Pinpoint the cell where the given text exists, returning its (X, Y) midpoint coordinate. 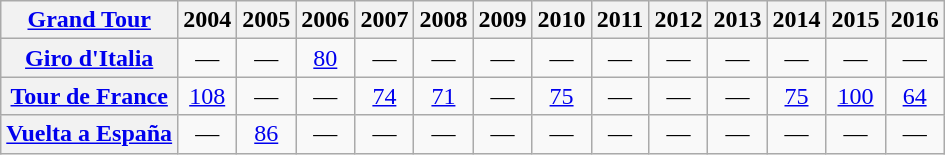
74 (384, 96)
2008 (444, 20)
80 (326, 58)
64 (914, 96)
2016 (914, 20)
2009 (502, 20)
2004 (208, 20)
Tour de France (90, 96)
108 (208, 96)
2015 (856, 20)
Giro d'Italia (90, 58)
2005 (266, 20)
71 (444, 96)
2012 (678, 20)
Vuelta a España (90, 134)
Grand Tour (90, 20)
2010 (562, 20)
2011 (620, 20)
2013 (738, 20)
2006 (326, 20)
86 (266, 134)
100 (856, 96)
2007 (384, 20)
2014 (796, 20)
